Identify which cell holds the provided text, then report its (X, Y) central coordinate. 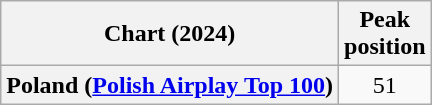
51 (385, 85)
Peakposition (385, 34)
Chart (2024) (170, 34)
Poland (Polish Airplay Top 100) (170, 85)
